Return the [x, y] coordinate for the center point of the cell that contains the specified text.  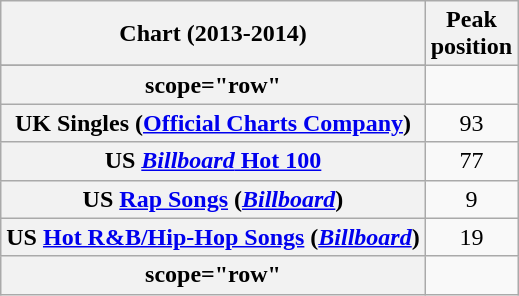
77 [471, 161]
93 [471, 123]
US Hot R&B/Hip-Hop Songs (Billboard) [213, 237]
US Rap Songs (Billboard) [213, 199]
19 [471, 237]
Chart (2013-2014) [213, 34]
US Billboard Hot 100 [213, 161]
Peakposition [471, 34]
9 [471, 199]
UK Singles (Official Charts Company) [213, 123]
